From the cell containing the given text, extract its center point as (X, Y) coordinate. 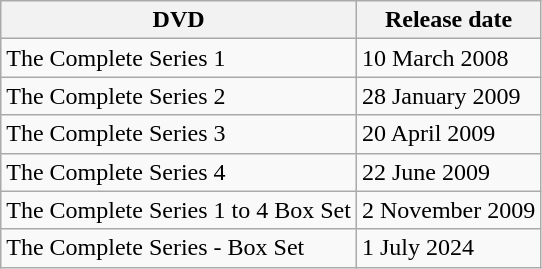
10 March 2008 (448, 58)
The Complete Series 4 (179, 172)
20 April 2009 (448, 134)
The Complete Series 3 (179, 134)
The Complete Series 1 (179, 58)
The Complete Series 2 (179, 96)
22 June 2009 (448, 172)
1 July 2024 (448, 248)
The Complete Series - Box Set (179, 248)
2 November 2009 (448, 210)
Release date (448, 20)
28 January 2009 (448, 96)
DVD (179, 20)
The Complete Series 1 to 4 Box Set (179, 210)
